From the cell containing the given text, extract its center point as (x, y) coordinate. 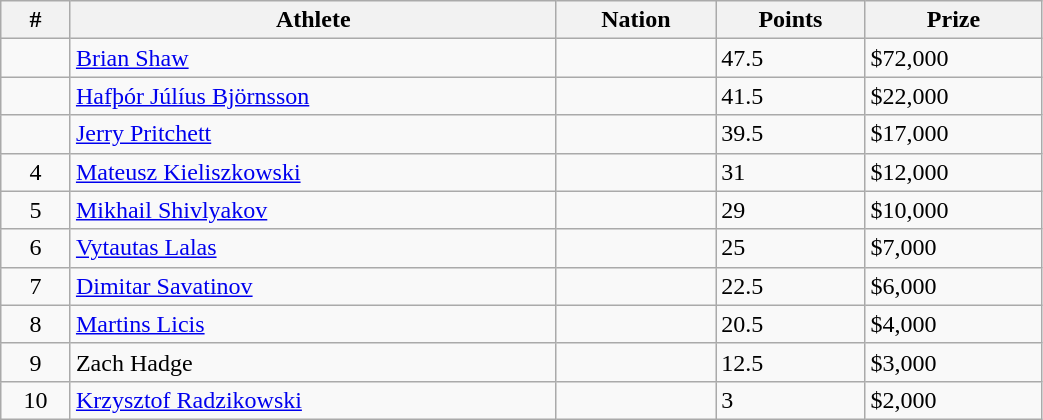
$17,000 (954, 134)
$22,000 (954, 96)
Jerry Pritchett (313, 134)
$7,000 (954, 248)
$12,000 (954, 172)
Nation (636, 20)
3 (790, 400)
Dimitar Savatinov (313, 286)
Athlete (313, 20)
Krzysztof Radzikowski (313, 400)
Zach Hadge (313, 362)
20.5 (790, 324)
39.5 (790, 134)
$6,000 (954, 286)
7 (36, 286)
# (36, 20)
Points (790, 20)
$72,000 (954, 58)
12.5 (790, 362)
Hafþór Júlíus Björnsson (313, 96)
Mikhail Shivlyakov (313, 210)
6 (36, 248)
47.5 (790, 58)
4 (36, 172)
5 (36, 210)
Martins Licis (313, 324)
8 (36, 324)
10 (36, 400)
Brian Shaw (313, 58)
29 (790, 210)
41.5 (790, 96)
Prize (954, 20)
$3,000 (954, 362)
22.5 (790, 286)
9 (36, 362)
$10,000 (954, 210)
Vytautas Lalas (313, 248)
25 (790, 248)
$2,000 (954, 400)
31 (790, 172)
Mateusz Kieliszkowski (313, 172)
$4,000 (954, 324)
